Capture the cell that displays the provided text and extract its [x, y] central coordinate. 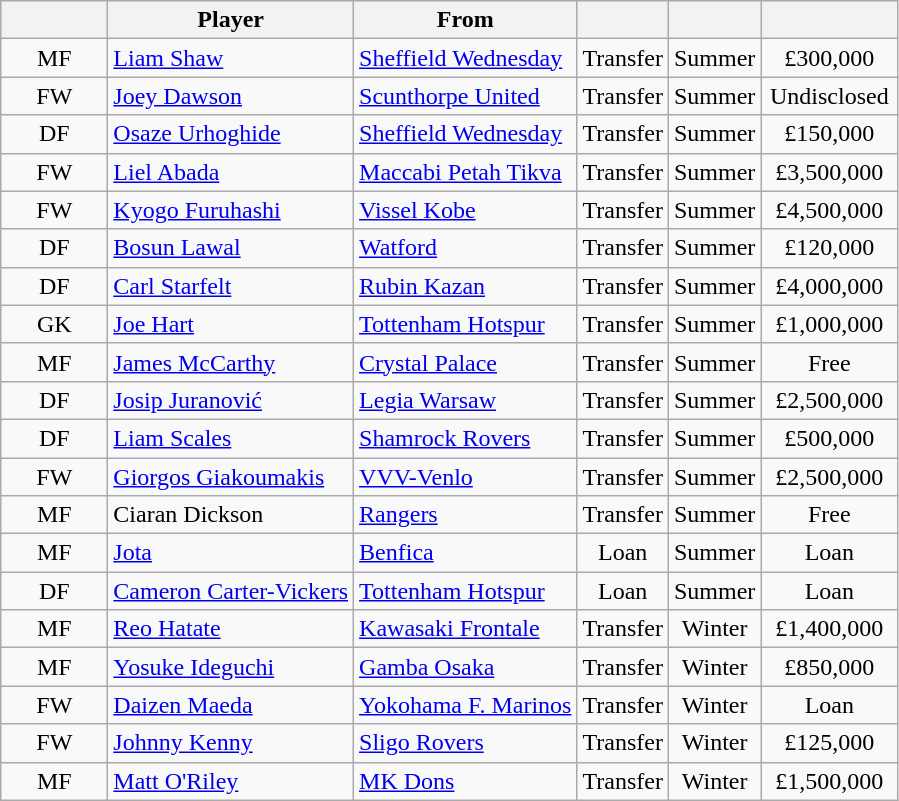
£125,000 [830, 743]
Undisclosed [830, 96]
Legia Warsaw [466, 400]
Benfica [466, 553]
£1,000,000 [830, 324]
MK Dons [466, 781]
Maccabi Petah Tikva [466, 172]
Vissel Kobe [466, 210]
Matt O'Riley [231, 781]
Joey Dawson [231, 96]
Liel Abada [231, 172]
£500,000 [830, 438]
VVV-Venlo [466, 477]
Rubin Kazan [466, 286]
Gamba Osaka [466, 667]
Josip Juranović [231, 400]
Liam Scales [231, 438]
Bosun Lawal [231, 248]
Carl Starfelt [231, 286]
Shamrock Rovers [466, 438]
Rangers [466, 515]
Jota [231, 553]
£3,500,000 [830, 172]
Daizen Maeda [231, 705]
£850,000 [830, 667]
Scunthorpe United [466, 96]
Player [231, 20]
James McCarthy [231, 362]
Yosuke Ideguchi [231, 667]
Yokohama F. Marinos [466, 705]
Liam Shaw [231, 58]
Johnny Kenny [231, 743]
From [466, 20]
Joe Hart [231, 324]
Watford [466, 248]
Kawasaki Frontale [466, 629]
£4,500,000 [830, 210]
Kyogo Furuhashi [231, 210]
£150,000 [830, 134]
Reo Hatate [231, 629]
Giorgos Giakoumakis [231, 477]
GK [54, 324]
Osaze Urhoghide [231, 134]
£1,400,000 [830, 629]
£4,000,000 [830, 286]
£1,500,000 [830, 781]
Cameron Carter-Vickers [231, 591]
£120,000 [830, 248]
Sligo Rovers [466, 743]
Ciaran Dickson [231, 515]
Crystal Palace [466, 362]
£300,000 [830, 58]
